For the text-containing cell, return its midpoint in [X, Y] coordinate format. 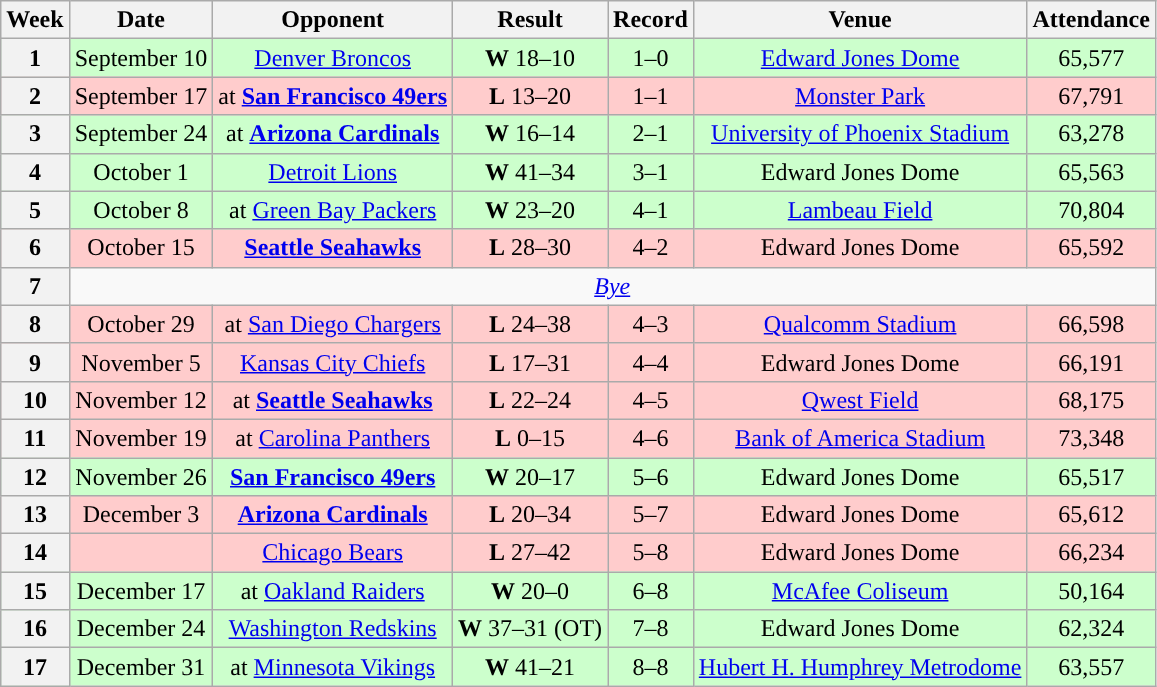
7–8 [651, 629]
67,791 [1091, 96]
66,234 [1091, 553]
6 [35, 248]
at Oakland Raiders [333, 591]
66,191 [1091, 362]
September 17 [141, 96]
10 [35, 400]
W 16–14 [530, 134]
December 3 [141, 515]
3 [35, 134]
L 13–20 [530, 96]
December 24 [141, 629]
L 24–38 [530, 324]
October 29 [141, 324]
65,517 [1091, 477]
L 27–42 [530, 553]
65,612 [1091, 515]
11 [35, 438]
Opponent [333, 20]
6–8 [651, 591]
3–1 [651, 172]
November 5 [141, 362]
Chicago Bears [333, 553]
Date [141, 20]
65,563 [1091, 172]
L 28–30 [530, 248]
5–6 [651, 477]
5–8 [651, 553]
November 12 [141, 400]
14 [35, 553]
L 20–34 [530, 515]
W 23–20 [530, 210]
Bye [612, 286]
16 [35, 629]
73,348 [1091, 438]
70,804 [1091, 210]
Arizona Cardinals [333, 515]
Seattle Seahawks [333, 248]
December 31 [141, 667]
65,577 [1091, 58]
1–1 [651, 96]
63,278 [1091, 134]
7 [35, 286]
W 37–31 (OT) [530, 629]
9 [35, 362]
Qwest Field [860, 400]
12 [35, 477]
Monster Park [860, 96]
November 19 [141, 438]
Detroit Lions [333, 172]
13 [35, 515]
50,164 [1091, 591]
at Green Bay Packers [333, 210]
4–4 [651, 362]
68,175 [1091, 400]
at Arizona Cardinals [333, 134]
Kansas City Chiefs [333, 362]
Record [651, 20]
at Minnesota Vikings [333, 667]
Venue [860, 20]
17 [35, 667]
4–2 [651, 248]
8 [35, 324]
W 20–17 [530, 477]
66,598 [1091, 324]
at Carolina Panthers [333, 438]
Qualcomm Stadium [860, 324]
2–1 [651, 134]
Attendance [1091, 20]
Lambeau Field [860, 210]
September 24 [141, 134]
4–6 [651, 438]
15 [35, 591]
5–7 [651, 515]
62,324 [1091, 629]
4–1 [651, 210]
Washington Redskins [333, 629]
Bank of America Stadium [860, 438]
Denver Broncos [333, 58]
1–0 [651, 58]
8–8 [651, 667]
W 18–10 [530, 58]
63,557 [1091, 667]
W 41–21 [530, 667]
2 [35, 96]
October 15 [141, 248]
October 8 [141, 210]
1 [35, 58]
at San Diego Chargers [333, 324]
September 10 [141, 58]
at Seattle Seahawks [333, 400]
Week [35, 20]
University of Phoenix Stadium [860, 134]
4–5 [651, 400]
5 [35, 210]
San Francisco 49ers [333, 477]
W 20–0 [530, 591]
Result [530, 20]
December 17 [141, 591]
4 [35, 172]
October 1 [141, 172]
McAfee Coliseum [860, 591]
65,592 [1091, 248]
Hubert H. Humphrey Metrodome [860, 667]
L 17–31 [530, 362]
L 0–15 [530, 438]
at San Francisco 49ers [333, 96]
W 41–34 [530, 172]
November 26 [141, 477]
4–3 [651, 324]
L 22–24 [530, 400]
